From the cell containing the given text, extract its center point as (x, y) coordinate. 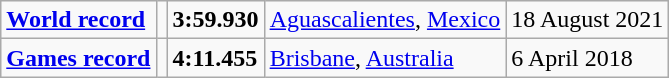
18 August 2021 (588, 20)
3:59.930 (216, 20)
4:11.455 (216, 58)
Aguascalientes, Mexico (385, 20)
6 April 2018 (588, 58)
Games record (78, 58)
World record (78, 20)
Brisbane, Australia (385, 58)
